Search for the cell housing the specified text and yield its (X, Y) center coordinate. 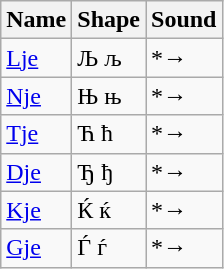
Ќ ќ (109, 210)
Nje (36, 96)
Lje (36, 58)
Њ њ (109, 96)
Љ љ (109, 58)
Tje (36, 134)
Kje (36, 210)
Ѓ ѓ (109, 248)
Ћ ћ (109, 134)
Gje (36, 248)
Dje (36, 172)
Ђ ђ (109, 172)
Shape (109, 20)
Name (36, 20)
Sound (184, 20)
